Search for the cell housing the specified text and yield its [X, Y] center coordinate. 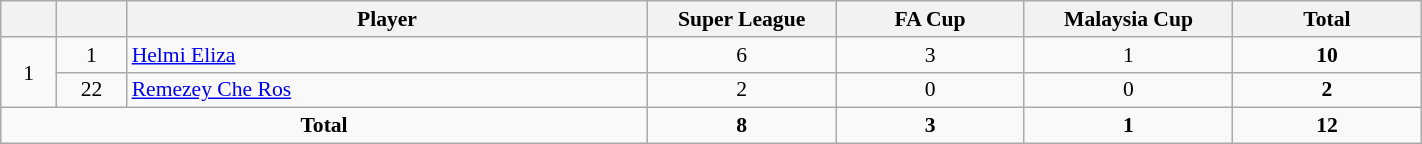
Helmi Eliza [388, 55]
6 [742, 55]
Super League [742, 19]
Player [388, 19]
Remezey Che Ros [388, 90]
12 [1328, 126]
Malaysia Cup [1128, 19]
10 [1328, 55]
8 [742, 126]
22 [91, 90]
FA Cup [930, 19]
